Determine the (x, y) coordinate at the center of the cell enclosing the given text.  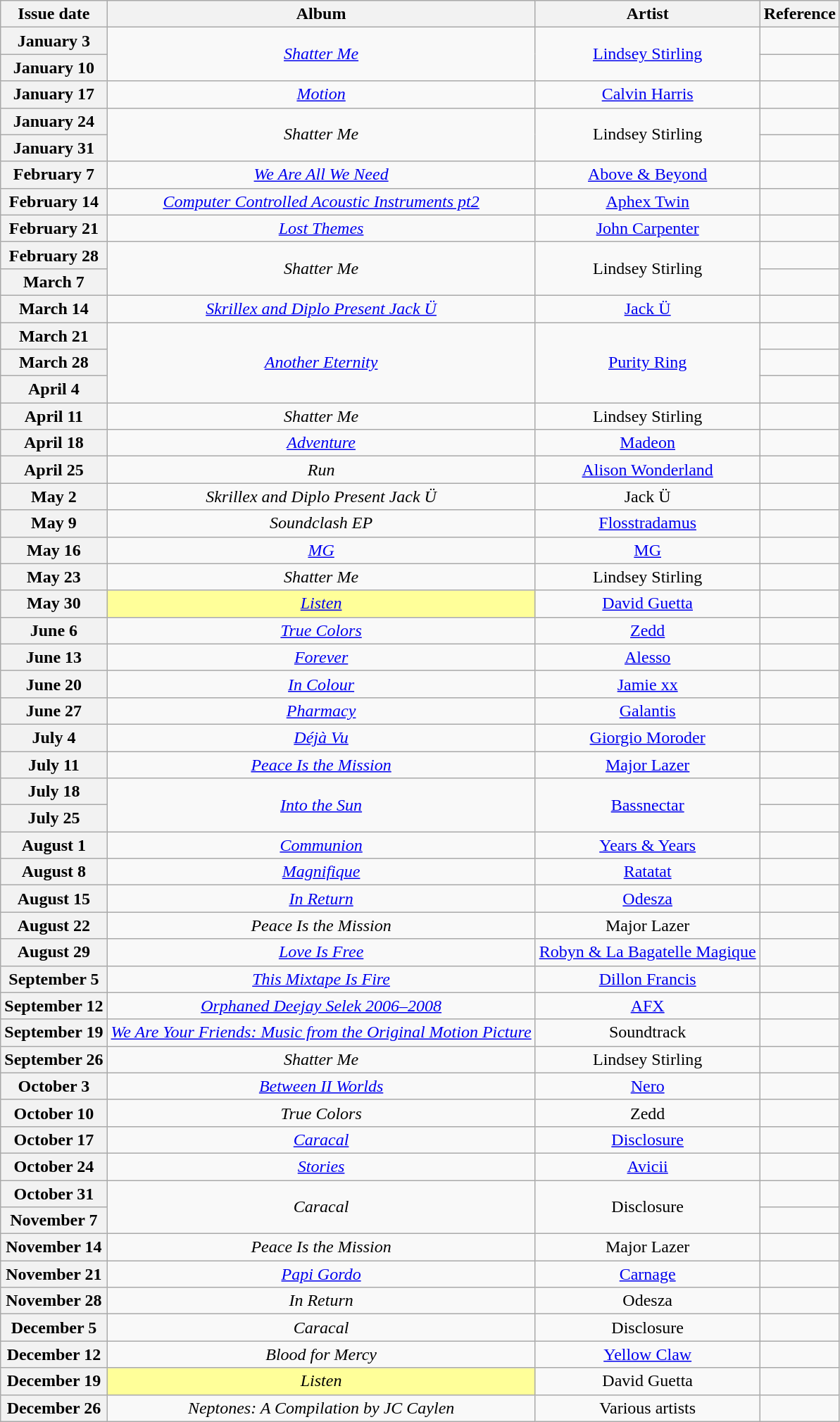
Years & Years (648, 845)
March 28 (54, 363)
September 26 (54, 1059)
Yellow Claw (648, 1354)
Madeon (648, 443)
November 28 (54, 1301)
April 4 (54, 389)
Computer Controlled Acoustic Instruments pt2 (321, 201)
December 26 (54, 1408)
We Are All We Need (321, 175)
Artist (648, 14)
Lost Themes (321, 228)
Carnage (648, 1274)
August 15 (54, 899)
Jamie xx (648, 684)
Adventure (321, 443)
October 24 (54, 1166)
Papi Gordo (321, 1274)
Magnifique (321, 872)
March 7 (54, 282)
May 2 (54, 497)
Alesso (648, 657)
May 9 (54, 523)
May 23 (54, 577)
AFX (648, 1006)
December 5 (54, 1328)
October 3 (54, 1086)
Calvin Harris (648, 94)
July 11 (54, 764)
Various artists (648, 1408)
Motion (321, 94)
March 21 (54, 336)
Giorgio Moroder (648, 737)
May 16 (54, 550)
Nero (648, 1086)
September 19 (54, 1033)
August 22 (54, 925)
November 14 (54, 1247)
Pharmacy (321, 711)
June 6 (54, 630)
May 30 (54, 604)
Soundtrack (648, 1033)
December 12 (54, 1354)
June 27 (54, 711)
June 13 (54, 657)
July 25 (54, 818)
December 19 (54, 1381)
June 20 (54, 684)
Album (321, 14)
April 18 (54, 443)
Communion (321, 845)
November 21 (54, 1274)
Déjà Vu (321, 737)
Alison Wonderland (648, 470)
Between II Worlds (321, 1086)
September 12 (54, 1006)
February 21 (54, 228)
March 14 (54, 308)
Aphex Twin (648, 201)
September 5 (54, 979)
Flosstradamus (648, 523)
Orphaned Deejay Selek 2006–2008 (321, 1006)
Bassnectar (648, 805)
Galantis (648, 711)
February 7 (54, 175)
July 18 (54, 792)
February 28 (54, 255)
Forever (321, 657)
January 3 (54, 41)
February 14 (54, 201)
August 29 (54, 952)
Issue date (54, 14)
John Carpenter (648, 228)
Into the Sun (321, 805)
Ratatat (648, 872)
October 31 (54, 1194)
In Colour (321, 684)
October 10 (54, 1113)
Soundclash EP (321, 523)
This Mixtape Is Fire (321, 979)
Above & Beyond (648, 175)
October 17 (54, 1140)
Run (321, 470)
January 17 (54, 94)
August 1 (54, 845)
Robyn & La Bagatelle Magique (648, 952)
April 25 (54, 470)
Neptones: A Compilation by JC Caylen (321, 1408)
January 10 (54, 68)
Avicii (648, 1166)
Blood for Mercy (321, 1354)
Purity Ring (648, 363)
Love Is Free (321, 952)
January 24 (54, 121)
August 8 (54, 872)
January 31 (54, 148)
April 11 (54, 416)
We Are Your Friends: Music from the Original Motion Picture (321, 1033)
Stories (321, 1166)
November 7 (54, 1221)
Dillon Francis (648, 979)
Another Eternity (321, 363)
Reference (800, 14)
July 4 (54, 737)
